From the cell containing the given text, extract its center point as (X, Y) coordinate. 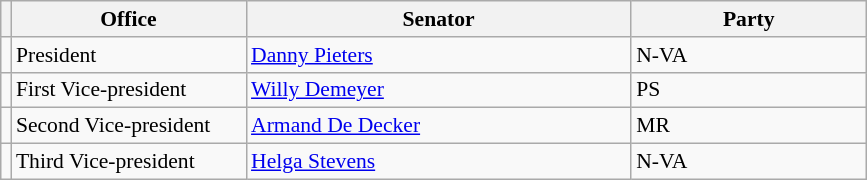
PS (748, 90)
MR (748, 126)
Willy Demeyer (438, 90)
Danny Pieters (438, 55)
Helga Stevens (438, 162)
Party (748, 19)
President (128, 55)
Second Vice-president (128, 126)
Armand De Decker (438, 126)
First Vice-president (128, 90)
Office (128, 19)
Third Vice-president (128, 162)
Senator (438, 19)
